Pinpoint the cell where the given text exists, returning its [X, Y] midpoint coordinate. 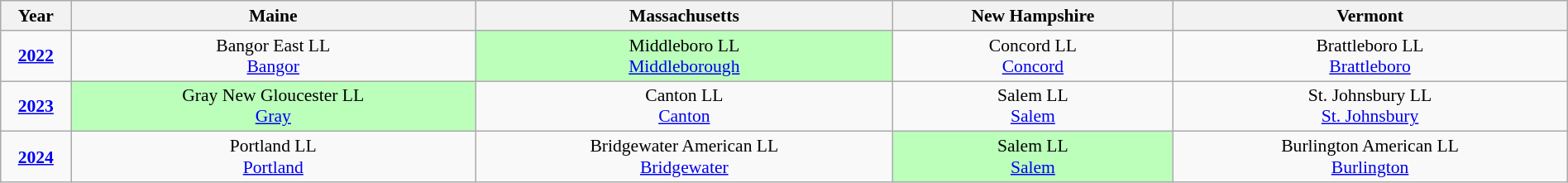
Middleboro LLMiddleborough [685, 56]
Year [36, 16]
Bridgewater American LLBridgewater [685, 157]
2024 [36, 157]
2022 [36, 56]
New Hampshire [1033, 16]
Canton LLCanton [685, 106]
Burlington American LLBurlington [1370, 157]
Portland LLPortland [273, 157]
Maine [273, 16]
St. Johnsbury LLSt. Johnsbury [1370, 106]
Massachusetts [685, 16]
Concord LLConcord [1033, 56]
Bangor East LLBangor [273, 56]
Brattleboro LLBrattleboro [1370, 56]
2023 [36, 106]
Vermont [1370, 16]
Gray New Gloucester LLGray [273, 106]
